For the text-containing cell, return its midpoint in (x, y) coordinate format. 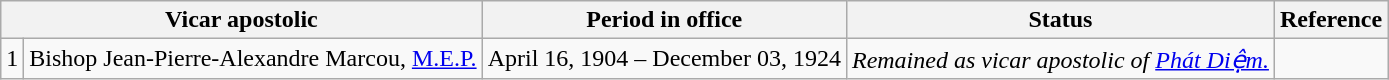
1 (12, 59)
Bishop Jean-Pierre-Alexandre Marcou, M.E.P. (253, 59)
Reference (1330, 20)
Status (1060, 20)
April 16, 1904 – December 03, 1924 (664, 59)
Remained as vicar apostolic of Phát Diệm. (1060, 59)
Vicar apostolic (242, 20)
Period in office (664, 20)
